Capture the cell that displays the provided text and extract its [X, Y] central coordinate. 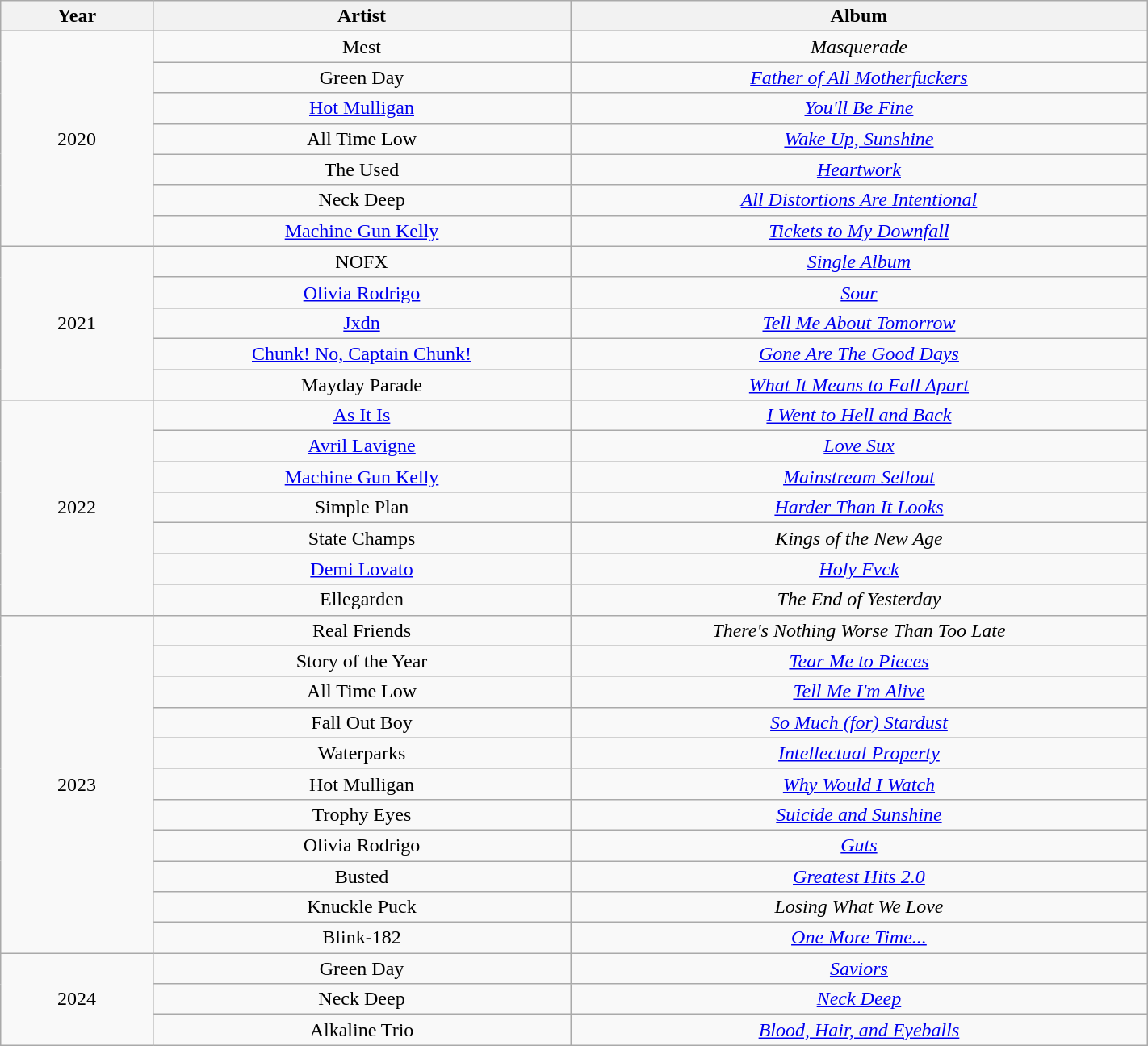
Mainstream Sellout [859, 477]
Album [859, 16]
One More Time... [859, 938]
Demi Lovato [362, 569]
2020 [78, 139]
2024 [78, 999]
Greatest Hits 2.0 [859, 876]
I Went to Hell and Back [859, 416]
What It Means to Fall Apart [859, 385]
Why Would I Watch [859, 784]
The Used [362, 169]
Mest [362, 47]
Chunk! No, Captain Chunk! [362, 354]
2022 [78, 508]
Intellectual Property [859, 753]
All Distortions Are Intentional [859, 200]
Suicide and Sunshine [859, 814]
Busted [362, 876]
Father of All Motherfuckers [859, 77]
Year [78, 16]
Holy Fvck [859, 569]
Avril Lavigne [362, 446]
Mayday Parade [362, 385]
2023 [78, 784]
As It Is [362, 416]
Gone Are The Good Days [859, 354]
Blink-182 [362, 938]
Single Album [859, 261]
Tell Me I'm Alive [859, 692]
State Champs [362, 538]
Tear Me to Pieces [859, 661]
Story of the Year [362, 661]
Alkaline Trio [362, 1030]
There's Nothing Worse Than Too Late [859, 630]
Love Sux [859, 446]
Masquerade [859, 47]
2021 [78, 323]
Jxdn [362, 323]
Waterparks [362, 753]
Losing What We Love [859, 907]
Guts [859, 845]
NOFX [362, 261]
Simple Plan [362, 508]
Tickets to My Downfall [859, 231]
So Much (for) Stardust [859, 722]
Heartwork [859, 169]
Knuckle Puck [362, 907]
Tell Me About Tomorrow [859, 323]
You'll Be Fine [859, 108]
Sour [859, 292]
Blood, Hair, and Eyeballs [859, 1030]
Real Friends [362, 630]
Kings of the New Age [859, 538]
Harder Than It Looks [859, 508]
The End of Yesterday [859, 600]
Fall Out Boy [362, 722]
Ellegarden [362, 600]
Trophy Eyes [362, 814]
Artist [362, 16]
Saviors [859, 969]
Wake Up, Sunshine [859, 139]
